Detect which cell encompasses the target text, then output its [x, y] center coordinate. 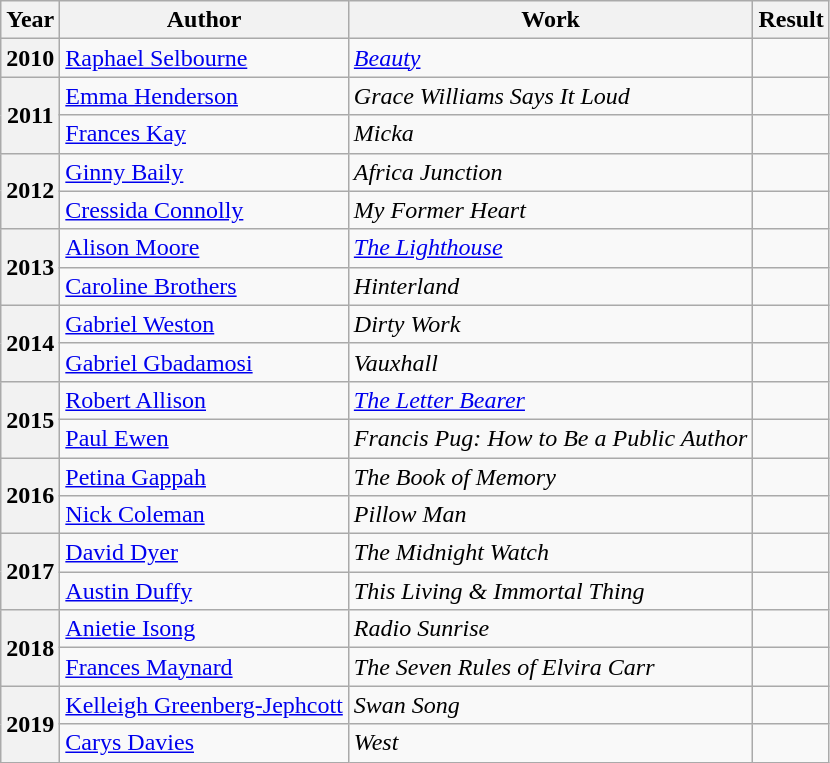
Micka [550, 134]
Pillow Man [550, 515]
2019 [30, 724]
Result [791, 20]
Paul Ewen [204, 438]
2012 [30, 191]
Anietie Isong [204, 629]
Francis Pug: How to Be a Public Author [550, 438]
The Seven Rules of Elvira Carr [550, 667]
This Living & Immortal Thing [550, 591]
Radio Sunrise [550, 629]
Petina Gappah [204, 477]
Author [204, 20]
Cressida Connolly [204, 210]
The Lighthouse [550, 248]
Beauty [550, 58]
2018 [30, 648]
2015 [30, 419]
Carys Davies [204, 743]
Vauxhall [550, 362]
Emma Henderson [204, 96]
2011 [30, 115]
Swan Song [550, 705]
Ginny Baily [204, 172]
The Book of Memory [550, 477]
2016 [30, 496]
Alison Moore [204, 248]
Nick Coleman [204, 515]
Gabriel Gbadamosi [204, 362]
2010 [30, 58]
Frances Maynard [204, 667]
2014 [30, 343]
Kelleigh Greenberg-Jephcott [204, 705]
David Dyer [204, 553]
My Former Heart [550, 210]
Work [550, 20]
Caroline Brothers [204, 286]
Raphael Selbourne [204, 58]
Year [30, 20]
Gabriel Weston [204, 324]
2013 [30, 267]
The Letter Bearer [550, 400]
Robert Allison [204, 400]
Austin Duffy [204, 591]
Grace Williams Says It Loud [550, 96]
Africa Junction [550, 172]
The Midnight Watch [550, 553]
Frances Kay [204, 134]
Hinterland [550, 286]
2017 [30, 572]
Dirty Work [550, 324]
West [550, 743]
